Return the (x, y) coordinate for the center point of the cell that contains the specified text.  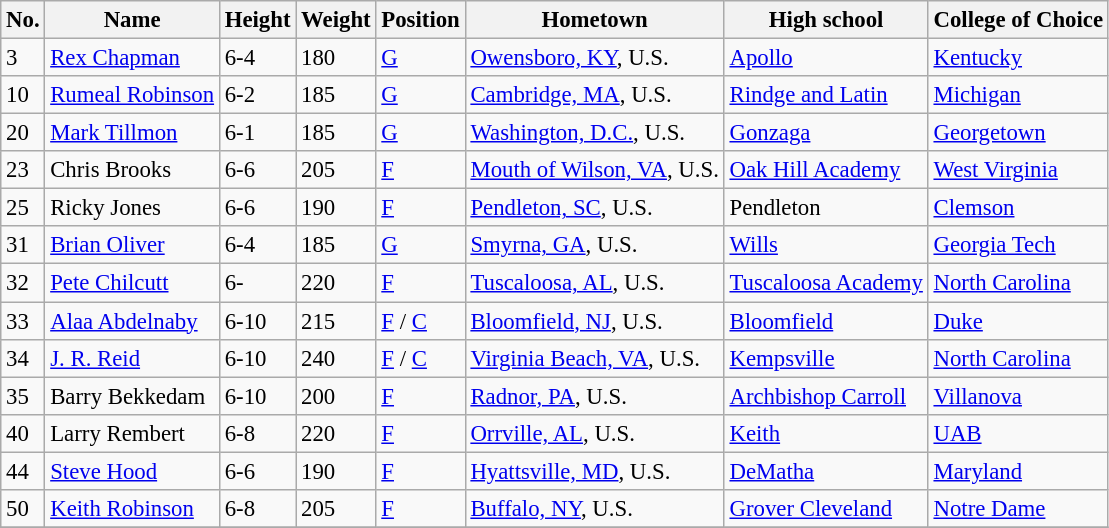
Wills (826, 245)
Georgia Tech (1018, 245)
6-1 (257, 133)
Rex Chapman (132, 58)
Height (257, 20)
44 (23, 471)
Villanova (1018, 396)
Owensboro, KY, U.S. (594, 58)
50 (23, 509)
240 (336, 358)
J. R. Reid (132, 358)
Mark Tillmon (132, 133)
Larry Rembert (132, 433)
Apollo (826, 58)
3 (23, 58)
Buffalo, NY, U.S. (594, 509)
180 (336, 58)
Orrville, AL, U.S. (594, 433)
Smyrna, GA, U.S. (594, 245)
DeMatha (826, 471)
25 (23, 208)
Bloomfield, NJ, U.S. (594, 321)
Tuscaloosa Academy (826, 283)
Maryland (1018, 471)
Bloomfield (826, 321)
Position (420, 20)
Ricky Jones (132, 208)
Virginia Beach, VA, U.S. (594, 358)
34 (23, 358)
Brian Oliver (132, 245)
Hometown (594, 20)
Oak Hill Academy (826, 170)
Archbishop Carroll (826, 396)
Kentucky (1018, 58)
Gonzaga (826, 133)
Hyattsville, MD, U.S. (594, 471)
Alaa Abdelnaby (132, 321)
33 (23, 321)
Rindge and Latin (826, 95)
40 (23, 433)
Clemson (1018, 208)
Pendleton (826, 208)
High school (826, 20)
23 (23, 170)
UAB (1018, 433)
31 (23, 245)
Grover Cleveland (826, 509)
Radnor, PA, U.S. (594, 396)
20 (23, 133)
Chris Brooks (132, 170)
Name (132, 20)
Tuscaloosa, AL, U.S. (594, 283)
Rumeal Robinson (132, 95)
No. (23, 20)
32 (23, 283)
Michigan (1018, 95)
6- (257, 283)
Pendleton, SC, U.S. (594, 208)
Weight (336, 20)
200 (336, 396)
Washington, D.C., U.S. (594, 133)
Notre Dame (1018, 509)
Steve Hood (132, 471)
Barry Bekkedam (132, 396)
Kempsville (826, 358)
Georgetown (1018, 133)
Mouth of Wilson, VA, U.S. (594, 170)
6-2 (257, 95)
College of Choice (1018, 20)
Cambridge, MA, U.S. (594, 95)
Keith (826, 433)
Keith Robinson (132, 509)
215 (336, 321)
Pete Chilcutt (132, 283)
35 (23, 396)
Duke (1018, 321)
West Virginia (1018, 170)
10 (23, 95)
